Identify which cell holds the provided text, then report its (X, Y) central coordinate. 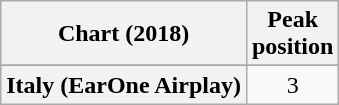
3 (292, 85)
Italy (EarOne Airplay) (124, 85)
Peakposition (292, 34)
Chart (2018) (124, 34)
